Pinpoint the cell where the given text exists, returning its (x, y) midpoint coordinate. 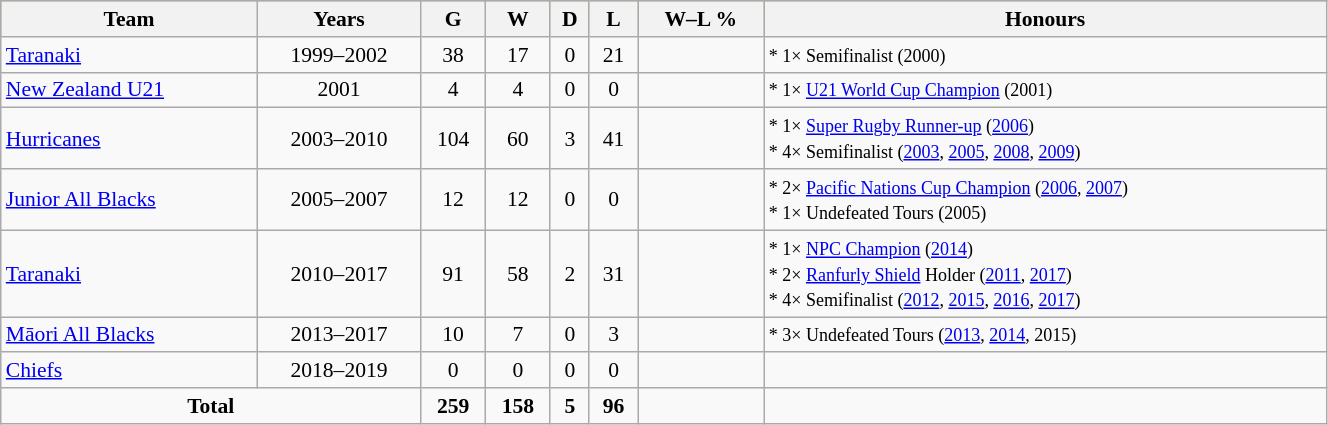
10 (454, 335)
Total (211, 406)
* 1× Semifinalist (2000) (1046, 55)
21 (613, 55)
1999–2002 (338, 55)
17 (518, 55)
58 (518, 274)
G (454, 19)
2 (570, 274)
31 (613, 274)
W–L % (701, 19)
38 (454, 55)
Team (130, 19)
2018–2019 (338, 371)
2003–2010 (338, 138)
W (518, 19)
91 (454, 274)
7 (518, 335)
* 1× Super Rugby Runner-up (2006)* 4× Semifinalist (2003, 2005, 2008, 2009) (1046, 138)
Māori All Blacks (130, 335)
Honours (1046, 19)
Years (338, 19)
* 2× Pacific Nations Cup Champion (2006, 2007)* 1× Undefeated Tours (2005) (1046, 200)
Hurricanes (130, 138)
2005–2007 (338, 200)
5 (570, 406)
158 (518, 406)
60 (518, 138)
D (570, 19)
New Zealand U21 (130, 90)
* 1× NPC Champion (2014)* 2× Ranfurly Shield Holder (2011, 2017)* 4× Semifinalist (2012, 2015, 2016, 2017) (1046, 274)
* 1× U21 World Cup Champion (2001) (1046, 90)
* 3× Undefeated Tours (2013, 2014, 2015) (1046, 335)
41 (613, 138)
96 (613, 406)
L (613, 19)
2010–2017 (338, 274)
2001 (338, 90)
104 (454, 138)
Junior All Blacks (130, 200)
Chiefs (130, 371)
259 (454, 406)
2013–2017 (338, 335)
